Detect which cell encompasses the target text, then output its [X, Y] center coordinate. 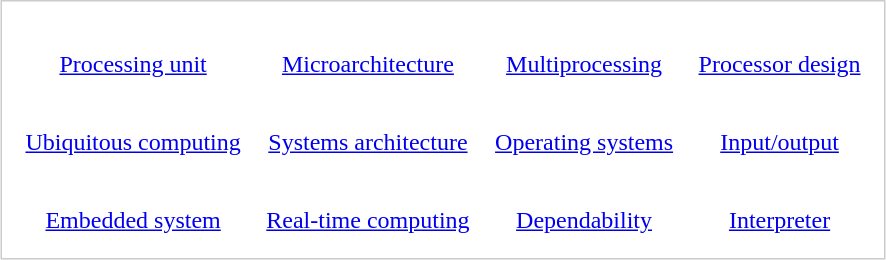
Input/output [780, 143]
Embedded system [133, 221]
Processing unit [133, 65]
Processor design [780, 65]
Dependability [584, 221]
Microarchitecture [368, 65]
Operating systems [584, 143]
Ubiquitous computing [133, 143]
Multiprocessing [584, 65]
Real-time computing [368, 221]
Systems architecture [368, 143]
Interpreter [780, 221]
